Find where the given text appears and provide that cell's center as (x, y) coordinate. 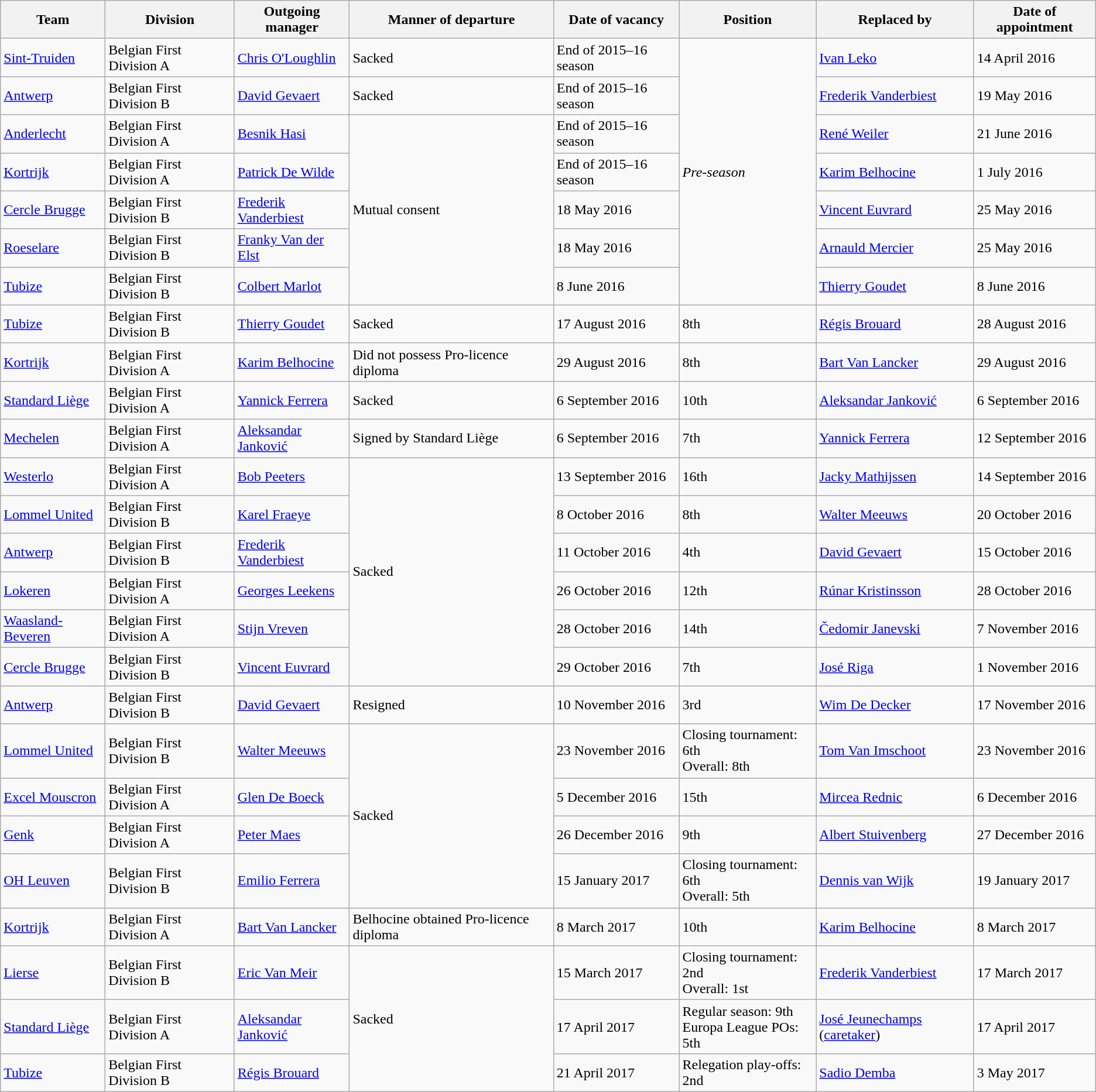
15 March 2017 (616, 973)
Rúnar Kristinsson (895, 591)
Closing tournament: 6thOverall: 5th (748, 881)
Pre-season (748, 172)
Chris O'Loughlin (292, 57)
OH Leuven (53, 881)
Date of vacancy (616, 20)
3rd (748, 705)
Date of appointment (1035, 20)
10 November 2016 (616, 705)
Albert Stuivenberg (895, 835)
21 June 2016 (1035, 133)
Ivan Leko (895, 57)
19 May 2016 (1035, 96)
Roeselare (53, 248)
Dennis van Wijk (895, 881)
Closing tournament: 6thOverall: 8th (748, 751)
19 January 2017 (1035, 881)
Emilio Ferrera (292, 881)
Patrick De Wilde (292, 172)
Arnauld Mercier (895, 248)
Excel Mouscron (53, 797)
René Weiler (895, 133)
Čedomir Janevski (895, 629)
Resigned (451, 705)
Genk (53, 835)
3 May 2017 (1035, 1072)
Position (748, 20)
14 April 2016 (1035, 57)
11 October 2016 (616, 552)
Regular season: 9thEuropa League POs: 5th (748, 1026)
Mechelen (53, 438)
26 October 2016 (616, 591)
Manner of departure (451, 20)
7 November 2016 (1035, 629)
Replaced by (895, 20)
21 April 2017 (616, 1072)
Franky Van der Elst (292, 248)
Team (53, 20)
Westerlo (53, 476)
5 December 2016 (616, 797)
28 August 2016 (1035, 324)
Tom Van Imschoot (895, 751)
Signed by Standard Liège (451, 438)
Bob Peeters (292, 476)
17 August 2016 (616, 324)
José Riga (895, 667)
14 September 2016 (1035, 476)
16th (748, 476)
Waasland-Beveren (53, 629)
Mircea Rednic (895, 797)
26 December 2016 (616, 835)
4th (748, 552)
17 November 2016 (1035, 705)
15 October 2016 (1035, 552)
Closing tournament: 2ndOverall: 1st (748, 973)
Relegation play-offs: 2nd (748, 1072)
Colbert Marlot (292, 286)
Stijn Vreven (292, 629)
12th (748, 591)
29 October 2016 (616, 667)
Jacky Mathijssen (895, 476)
20 October 2016 (1035, 515)
Karel Fraeye (292, 515)
17 March 2017 (1035, 973)
Mutual consent (451, 210)
13 September 2016 (616, 476)
Anderlecht (53, 133)
15th (748, 797)
Sadio Demba (895, 1072)
Glen De Boeck (292, 797)
12 September 2016 (1035, 438)
6 December 2016 (1035, 797)
1 November 2016 (1035, 667)
Lierse (53, 973)
Lokeren (53, 591)
8 October 2016 (616, 515)
José Jeunechamps (caretaker) (895, 1026)
1 July 2016 (1035, 172)
15 January 2017 (616, 881)
Outgoing manager (292, 20)
14th (748, 629)
Georges Leekens (292, 591)
27 December 2016 (1035, 835)
Eric Van Meir (292, 973)
Did not possess Pro-licence diploma (451, 362)
Division (170, 20)
Besnik Hasi (292, 133)
Wim De Decker (895, 705)
9th (748, 835)
Peter Maes (292, 835)
Belhocine obtained Pro-licence diploma (451, 927)
Sint-Truiden (53, 57)
